From the cell containing the given text, extract its center point as [X, Y] coordinate. 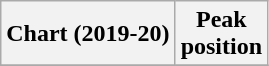
Peak position [221, 34]
Chart (2019-20) [88, 34]
